From the cell containing the given text, extract its center point as [X, Y] coordinate. 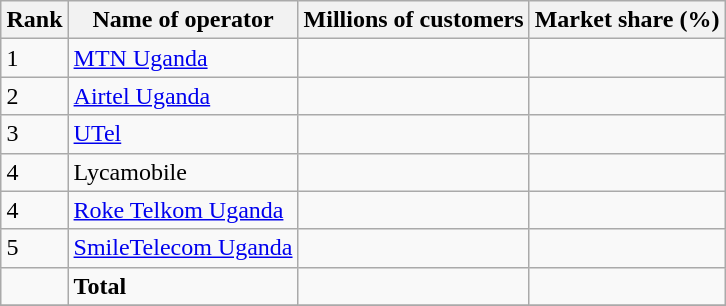
UTel [183, 134]
3 [34, 134]
Roke Telkom Uganda [183, 210]
SmileTelecom Uganda [183, 248]
Rank [34, 20]
Name of operator [183, 20]
Lycamobile [183, 172]
MTN Uganda [183, 58]
5 [34, 248]
1 [34, 58]
Total [183, 286]
Airtel Uganda [183, 96]
2 [34, 96]
Millions of customers [414, 20]
Market share (%) [627, 20]
